Pinpoint the cell where the given text exists, returning its (X, Y) midpoint coordinate. 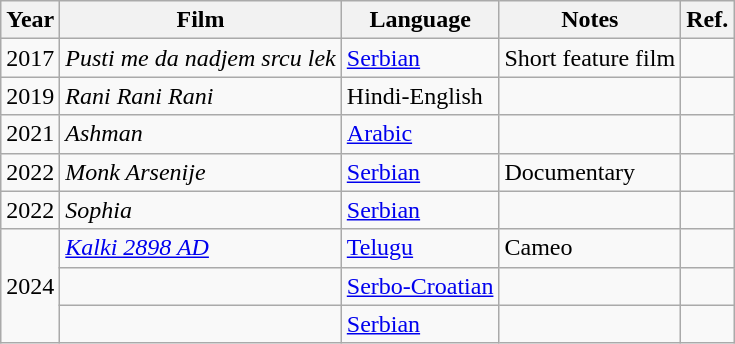
2021 (30, 134)
Year (30, 20)
Rani Rani Rani (200, 96)
Ref. (708, 20)
Sophia (200, 210)
2019 (30, 96)
Short feature film (590, 58)
2024 (30, 286)
Pusti me da nadjem srcu lek (200, 58)
Film (200, 20)
2017 (30, 58)
Serbo-Croatian (420, 286)
Notes (590, 20)
Telugu (420, 248)
Language (420, 20)
Monk Arsenije (200, 172)
Ashman (200, 134)
Documentary (590, 172)
Arabic (420, 134)
Hindi-English (420, 96)
Cameo (590, 248)
Kalki 2898 AD (200, 248)
